Capture the cell that displays the provided text and extract its [X, Y] central coordinate. 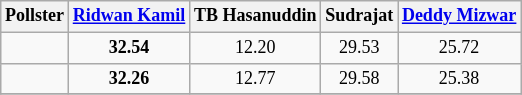
25.72 [460, 48]
TB Hasanuddin [256, 16]
32.26 [128, 78]
Ridwan Kamil [128, 16]
Deddy Mizwar [460, 16]
25.38 [460, 78]
29.58 [360, 78]
12.20 [256, 48]
32.54 [128, 48]
29.53 [360, 48]
Pollster [35, 16]
Sudrajat [360, 16]
12.77 [256, 78]
